Capture the cell that displays the provided text and extract its (X, Y) central coordinate. 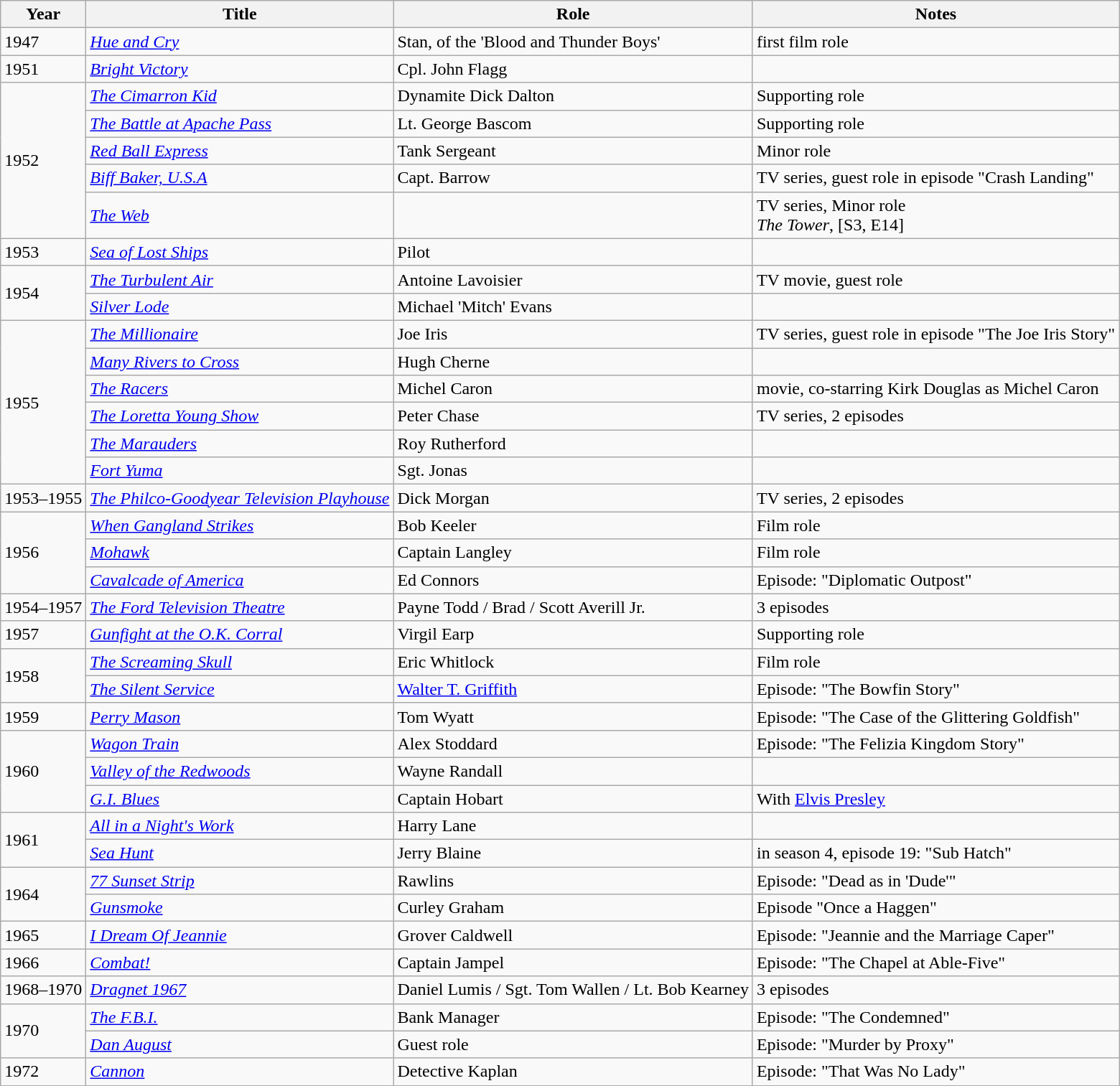
1954–1957 (43, 607)
Captain Hobart (573, 799)
Episode: "The Felizia Kingdom Story" (935, 744)
Episode: "The Bowfin Story" (935, 689)
Sgt. Jonas (573, 471)
Title (240, 14)
Tom Wyatt (573, 716)
1964 (43, 894)
TV series, guest role in episode "The Joe Iris Story" (935, 334)
Hue and Cry (240, 42)
Silver Lode (240, 306)
TV movie, guest role (935, 279)
Ed Connors (573, 580)
Tank Sergeant (573, 151)
Episode: "The Case of the Glittering Goldfish" (935, 716)
Cpl. John Flagg (573, 69)
1953 (43, 252)
The Screaming Skull (240, 662)
Episode: "The Condemned" (935, 1017)
Payne Todd / Brad / Scott Averill Jr. (573, 607)
1953–1955 (43, 498)
1947 (43, 42)
Harry Lane (573, 826)
Pilot (573, 252)
Dragnet 1967 (240, 990)
Walter T. Griffith (573, 689)
Bank Manager (573, 1017)
The F.B.I. (240, 1017)
Michel Caron (573, 389)
Episode: "That Was No Lady" (935, 1072)
Bob Keeler (573, 525)
Red Ball Express (240, 151)
Minor role (935, 151)
1958 (43, 675)
1952 (43, 161)
The Cimarron Kid (240, 96)
1961 (43, 840)
Antoine Lavoisier (573, 279)
Sea of Lost Ships (240, 252)
Episode: "The Chapel at Able-Five" (935, 963)
Wayne Randall (573, 771)
Michael 'Mitch' Evans (573, 306)
Episode: "Jeannie and the Marriage Caper" (935, 935)
Wagon Train (240, 744)
Curley Graham (573, 908)
The Web (240, 215)
1966 (43, 963)
Episode "Once a Haggen" (935, 908)
Dick Morgan (573, 498)
The Turbulent Air (240, 279)
Capt. Barrow (573, 178)
When Gangland Strikes (240, 525)
1960 (43, 771)
1957 (43, 635)
Jerry Blaine (573, 853)
Lt. George Bascom (573, 123)
Peter Chase (573, 416)
Gunsmoke (240, 908)
in season 4, episode 19: "Sub Hatch" (935, 853)
Role (573, 14)
Virgil Earp (573, 635)
The Ford Television Theatre (240, 607)
Year (43, 14)
The Battle at Apache Pass (240, 123)
Daniel Lumis / Sgt. Tom Wallen / Lt. Bob Kearney (573, 990)
1954 (43, 293)
Notes (935, 14)
first film role (935, 42)
The Loretta Young Show (240, 416)
Fort Yuma (240, 471)
Guest role (573, 1044)
Joe Iris (573, 334)
Captain Jampel (573, 963)
1972 (43, 1072)
TV series, Minor roleThe Tower, [S3, E14] (935, 215)
Valley of the Redwoods (240, 771)
The Racers (240, 389)
Stan, of the 'Blood and Thunder Boys' (573, 42)
I Dream Of Jeannie (240, 935)
Perry Mason (240, 716)
The Marauders (240, 444)
Combat! (240, 963)
Rawlins (573, 881)
The Philco-Goodyear Television Playhouse (240, 498)
The Silent Service (240, 689)
Dan August (240, 1044)
1965 (43, 935)
Roy Rutherford (573, 444)
1968–1970 (43, 990)
Many Rivers to Cross (240, 361)
movie, co-starring Kirk Douglas as Michel Caron (935, 389)
Cannon (240, 1072)
Episode: "Murder by Proxy" (935, 1044)
G.I. Blues (240, 799)
1959 (43, 716)
Hugh Cherne (573, 361)
Gunfight at the O.K. Corral (240, 635)
Mohawk (240, 553)
Sea Hunt (240, 853)
Biff Baker, U.S.A (240, 178)
Grover Caldwell (573, 935)
Episode: "Dead as in 'Dude'" (935, 881)
Cavalcade of America (240, 580)
Bright Victory (240, 69)
Eric Whitlock (573, 662)
77 Sunset Strip (240, 881)
1955 (43, 402)
The Millionaire (240, 334)
All in a Night's Work (240, 826)
1956 (43, 553)
1951 (43, 69)
TV series, guest role in episode "Crash Landing" (935, 178)
Captain Langley (573, 553)
Episode: "Diplomatic Outpost" (935, 580)
Alex Stoddard (573, 744)
Dynamite Dick Dalton (573, 96)
With Elvis Presley (935, 799)
Detective Kaplan (573, 1072)
1970 (43, 1031)
